For the text-containing cell, return its midpoint in (X, Y) coordinate format. 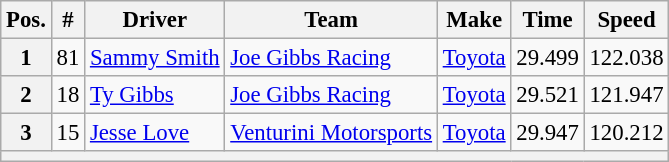
Ty Gibbs (155, 95)
Make (474, 20)
29.521 (548, 95)
15 (68, 133)
Pos. (26, 20)
81 (68, 58)
Venturini Motorsports (331, 133)
120.212 (626, 133)
121.947 (626, 95)
Team (331, 20)
Speed (626, 20)
# (68, 20)
2 (26, 95)
122.038 (626, 58)
Jesse Love (155, 133)
Time (548, 20)
Sammy Smith (155, 58)
3 (26, 133)
29.947 (548, 133)
29.499 (548, 58)
1 (26, 58)
18 (68, 95)
Driver (155, 20)
